Provide the [x, y] coordinate of the cell's center where the given text is located.  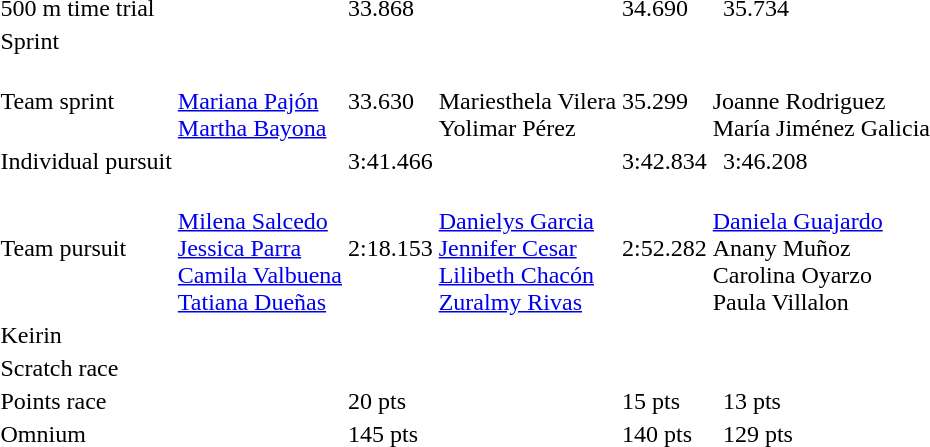
Mariana PajónMartha Bayona [260, 101]
33.630 [391, 101]
35.299 [665, 101]
3:41.466 [391, 161]
2:52.282 [665, 248]
2:18.153 [391, 248]
Danielys GarciaJennifer CesarLilibeth ChacónZuralmy Rivas [527, 248]
3:42.834 [665, 161]
Milena SalcedoJessica ParraCamila ValbuenaTatiana Dueñas [260, 248]
20 pts [391, 401]
15 pts [665, 401]
Mariesthela VileraYolimar Pérez [527, 101]
